Search for the cell housing the specified text and yield its (x, y) center coordinate. 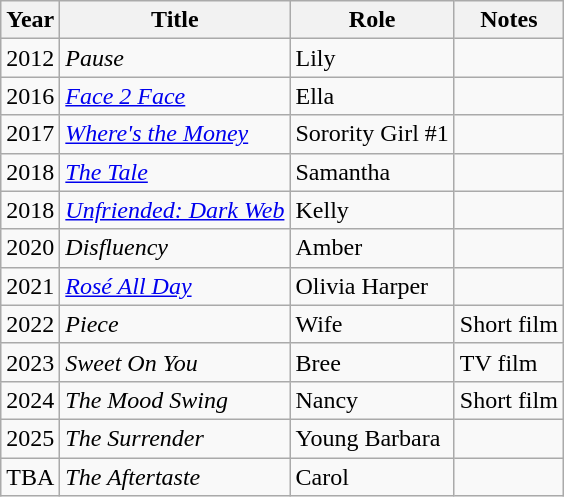
Rosé All Day (175, 286)
Face 2 Face (175, 96)
The Aftertaste (175, 477)
Samantha (372, 172)
Where's the Money (175, 134)
2022 (30, 324)
Unfriended: Dark Web (175, 210)
Ella (372, 96)
Sorority Girl #1 (372, 134)
2020 (30, 248)
Role (372, 20)
Young Barbara (372, 438)
Piece (175, 324)
Carol (372, 477)
Kelly (372, 210)
TV film (508, 362)
2012 (30, 58)
2017 (30, 134)
Disfluency (175, 248)
2021 (30, 286)
Nancy (372, 400)
The Mood Swing (175, 400)
2023 (30, 362)
Sweet On You (175, 362)
Lily (372, 58)
Notes (508, 20)
2016 (30, 96)
The Surrender (175, 438)
The Tale (175, 172)
Bree (372, 362)
Amber (372, 248)
Pause (175, 58)
Olivia Harper (372, 286)
2024 (30, 400)
Title (175, 20)
Wife (372, 324)
2025 (30, 438)
Year (30, 20)
TBA (30, 477)
